Extract the [x, y] coordinate from the center of the cell holding the provided text.  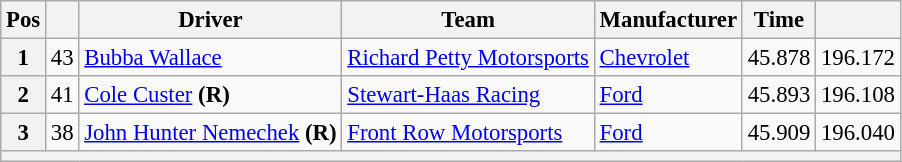
Chevrolet [668, 58]
3 [24, 133]
Bubba Wallace [210, 58]
Time [778, 20]
Manufacturer [668, 20]
38 [62, 133]
41 [62, 95]
45.878 [778, 58]
196.040 [858, 133]
45.909 [778, 133]
196.172 [858, 58]
Pos [24, 20]
Richard Petty Motorsports [468, 58]
Team [468, 20]
Front Row Motorsports [468, 133]
Driver [210, 20]
1 [24, 58]
Stewart-Haas Racing [468, 95]
John Hunter Nemechek (R) [210, 133]
45.893 [778, 95]
43 [62, 58]
196.108 [858, 95]
2 [24, 95]
Cole Custer (R) [210, 95]
